For the text-containing cell, return its midpoint in [x, y] coordinate format. 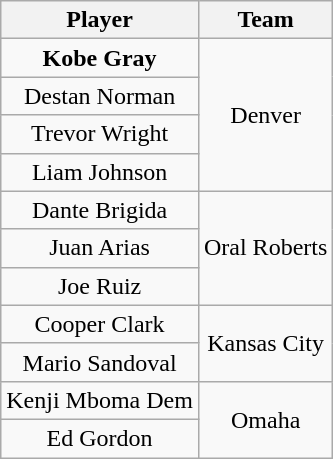
Juan Arias [100, 248]
Cooper Clark [100, 324]
Mario Sandoval [100, 362]
Liam Johnson [100, 172]
Dante Brigida [100, 210]
Kenji Mboma Dem [100, 400]
Joe Ruiz [100, 286]
Player [100, 20]
Kobe Gray [100, 58]
Denver [265, 115]
Ed Gordon [100, 438]
Trevor Wright [100, 134]
Kansas City [265, 343]
Destan Norman [100, 96]
Team [265, 20]
Oral Roberts [265, 248]
Omaha [265, 419]
